Locate the cell with the specified text and output its [X, Y] center coordinate. 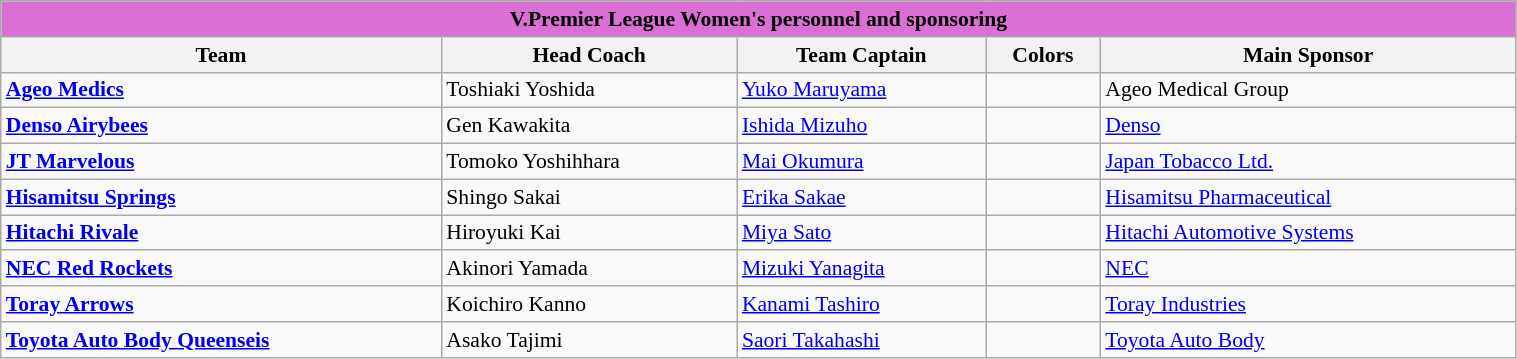
Head Coach [589, 55]
Toray Industries [1308, 304]
Colors [1044, 55]
NEC Red Rockets [222, 269]
Shingo Sakai [589, 197]
Japan Tobacco Ltd. [1308, 162]
Hisamitsu Pharmaceutical [1308, 197]
Ageo Medics [222, 90]
Mizuki Yanagita [862, 269]
NEC [1308, 269]
Koichiro Kanno [589, 304]
Team [222, 55]
V.Premier League Women's personnel and sponsoring [758, 19]
Hitachi Automotive Systems [1308, 233]
Toyota Auto Body [1308, 340]
Mai Okumura [862, 162]
Tomoko Yoshihhara [589, 162]
Miya Sato [862, 233]
Hitachi Rivale [222, 233]
JT Marvelous [222, 162]
Toshiaki Yoshida [589, 90]
Erika Sakae [862, 197]
Ishida Mizuho [862, 126]
Kanami Tashiro [862, 304]
Team Captain [862, 55]
Hisamitsu Springs [222, 197]
Denso [1308, 126]
Toyota Auto Body Queenseis [222, 340]
Asako Tajimi [589, 340]
Main Sponsor [1308, 55]
Ageo Medical Group [1308, 90]
Gen Kawakita [589, 126]
Saori Takahashi [862, 340]
Denso Airybees [222, 126]
Hiroyuki Kai [589, 233]
Yuko Maruyama [862, 90]
Akinori Yamada [589, 269]
Toray Arrows [222, 304]
